Determine the (x, y) coordinate at the center of the cell enclosing the given text.  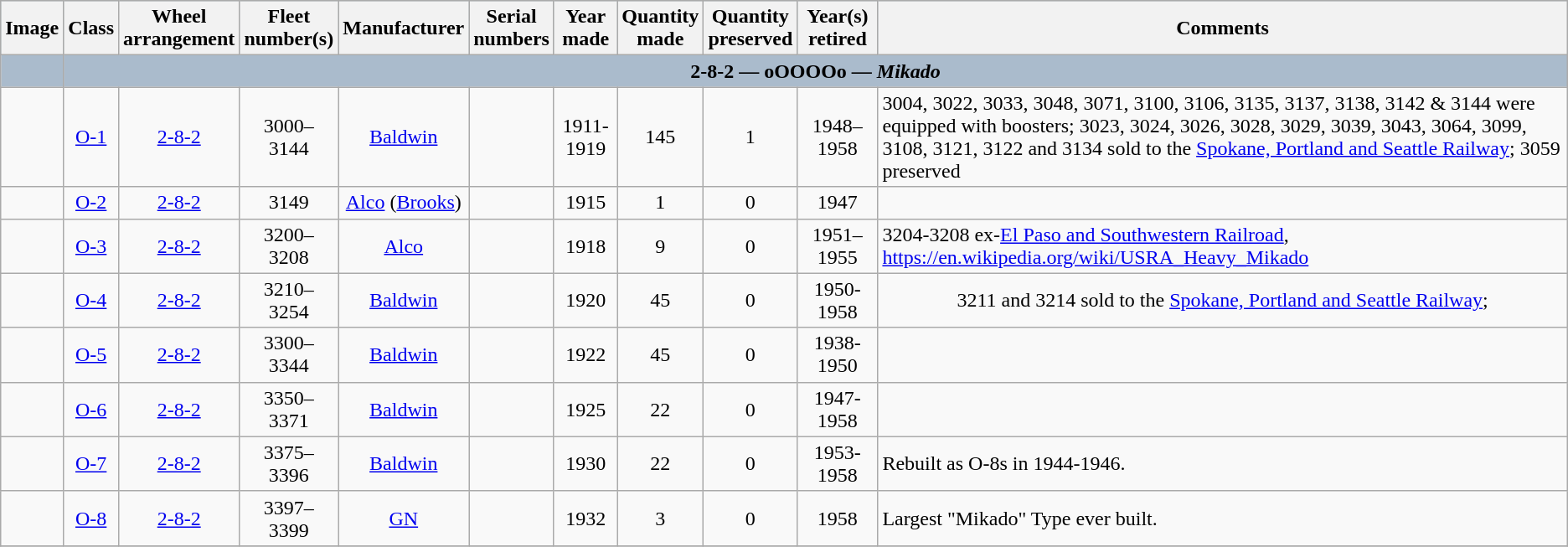
3200–3208 (289, 246)
1918 (585, 246)
1950-1958 (838, 300)
Class (91, 28)
1922 (585, 355)
1953-1958 (838, 464)
1947 (838, 203)
Manufacturer (404, 28)
Image (32, 28)
Year(s) retired (838, 28)
3149 (289, 203)
Year made (585, 28)
145 (660, 137)
3 (660, 518)
3000–3144 (289, 137)
Comments (1223, 28)
1925 (585, 409)
1930 (585, 464)
3211 and 3214 sold to the Spokane, Portland and Seattle Railway; (1223, 300)
1915 (585, 203)
Quantitymade (660, 28)
Alco (404, 246)
3210–3254 (289, 300)
GN (404, 518)
1932 (585, 518)
3397–3399 (289, 518)
3350–3371 (289, 409)
O-5 (91, 355)
3375–3396 (289, 464)
O-2 (91, 203)
Fleetnumber(s) (289, 28)
O-1 (91, 137)
O-7 (91, 464)
O-3 (91, 246)
1911-1919 (585, 137)
Quantitypreserved (750, 28)
1948–1958 (838, 137)
Wheelarrangement (179, 28)
1920 (585, 300)
2-8-2 — oOOOOo — Mikado (816, 71)
O-8 (91, 518)
Largest "Mikado" Type ever built. (1223, 518)
1938-1950 (838, 355)
Serialnumbers (512, 28)
9 (660, 246)
3300–3344 (289, 355)
Alco (Brooks) (404, 203)
O-6 (91, 409)
O-4 (91, 300)
3204-3208 ex-El Paso and Southwestern Railroad, https://en.wikipedia.org/wiki/USRA_Heavy_Mikado (1223, 246)
1951–1955 (838, 246)
1947-1958 (838, 409)
Rebuilt as O-8s in 1944-1946. (1223, 464)
1958 (838, 518)
